Output the (X, Y) coordinate of the center of the cell containing the given text.  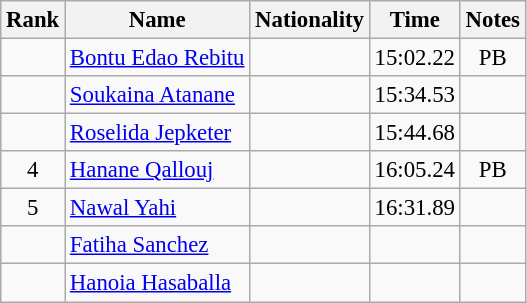
Hanane Qallouj (158, 170)
Nationality (310, 20)
5 (33, 208)
4 (33, 170)
Fatiha Sanchez (158, 245)
Nawal Yahi (158, 208)
15:34.53 (414, 95)
Roselida Jepketer (158, 133)
Time (414, 20)
Name (158, 20)
Soukaina Atanane (158, 95)
Bontu Edao Rebitu (158, 58)
15:44.68 (414, 133)
16:31.89 (414, 208)
15:02.22 (414, 58)
Hanoia Hasaballa (158, 283)
16:05.24 (414, 170)
Rank (33, 20)
Notes (492, 20)
